Search for the cell housing the specified text and yield its (X, Y) center coordinate. 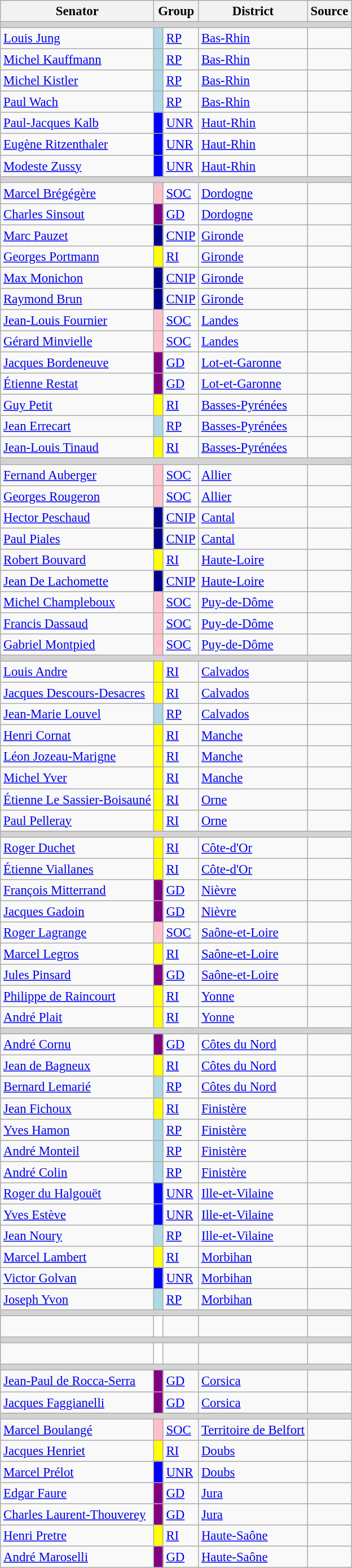
Bernard Lemarié (77, 1087)
Léon Jozeau-Marigne (77, 757)
Jules Pinsard (77, 975)
Jacques Henriet (77, 1451)
François Mitterrand (77, 890)
Paul Piales (77, 539)
Charles Sinsout (77, 214)
Roger du Halgouët (77, 1194)
Yves Hamon (77, 1130)
Territoire de Belfort (253, 1430)
Jacques Gadoin (77, 911)
Jean Noury (77, 1236)
Jean Errecart (77, 426)
André Cornu (77, 1045)
Jean-Paul de Rocca-Serra (77, 1381)
Source (329, 11)
Jacques Bordeneuve (77, 363)
Marc Pauzet (77, 235)
Francis Dassaud (77, 623)
Michel Kauffmann (77, 60)
Roger Duchet (77, 848)
Paul Wach (77, 102)
Henri Cornat (77, 736)
André Monteil (77, 1151)
Henri Pretre (77, 1536)
Étienne Restat (77, 384)
Jacques Descours-Desacres (77, 693)
Michel Yver (77, 778)
Gabriel Montpied (77, 645)
District (253, 11)
Georges Rougeron (77, 496)
Jean De Lachomette (77, 581)
Group (176, 11)
Étienne Le Sassier-Boisauné (77, 800)
Louis Jung (77, 38)
Marcel Brégégère (77, 193)
Jean-Louis Fournier (77, 320)
Jacques Faggianelli (77, 1403)
Philippe de Raincourt (77, 997)
Michel Kistler (77, 81)
Marcel Lambert (77, 1257)
Paul-Jacques Kalb (77, 124)
Charles Laurent-Thouverey (77, 1514)
Max Monichon (77, 278)
Gérard Minvielle (77, 342)
André Plait (77, 1017)
Marcel Prélot (77, 1472)
Étienne Viallanes (77, 869)
Guy Petit (77, 405)
Senator (77, 11)
Jean-Marie Louvel (77, 714)
Paul Pelleray (77, 820)
Marcel Legros (77, 954)
Jean Fichoux (77, 1108)
Victor Golvan (77, 1278)
Louis Andre (77, 672)
Raymond Brun (77, 299)
Edgar Faure (77, 1493)
Robert Bouvard (77, 560)
Roger Lagrange (77, 933)
André Colin (77, 1172)
Yves Estève (77, 1215)
Hector Peschaud (77, 517)
Georges Portmann (77, 257)
Jean-Louis Tinaud (77, 448)
André Maroselli (77, 1557)
Joseph Yvon (77, 1300)
Fernand Auberger (77, 475)
Modeste Zussy (77, 166)
Eugène Ritzenthaler (77, 145)
Jean de Bagneux (77, 1066)
Michel Champleboux (77, 602)
Marcel Boulangé (77, 1430)
